Output the [X, Y] coordinate of the center of the cell containing the given text.  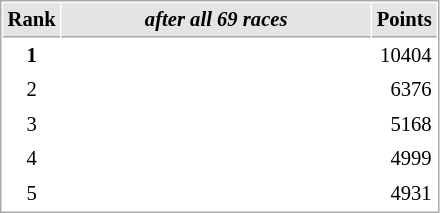
after all 69 races [216, 20]
10404 [404, 56]
3 [32, 124]
5168 [404, 124]
6376 [404, 90]
4931 [404, 194]
2 [32, 90]
Rank [32, 20]
4 [32, 158]
4999 [404, 158]
Points [404, 20]
5 [32, 194]
1 [32, 56]
